Search for the cell housing the specified text and yield its [x, y] center coordinate. 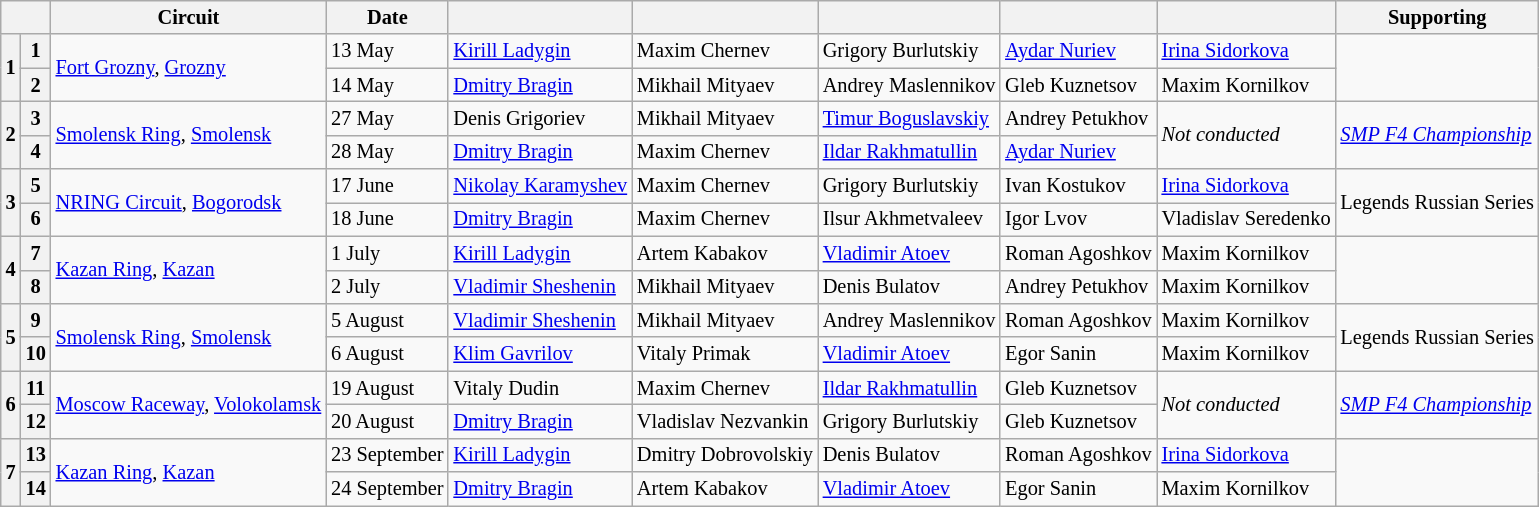
24 September [387, 489]
Timur Boguslavskiy [909, 118]
Denis Grigoriev [540, 118]
Dmitry Dobrovolskiy [725, 455]
10 [36, 354]
Vitaly Primak [725, 354]
Ivan Kostukov [1078, 186]
2 July [387, 287]
11 [36, 388]
Circuit [188, 17]
Vladislav Seredenko [1246, 219]
18 June [387, 219]
9 [36, 320]
6 August [387, 354]
17 June [387, 186]
Vitaly Dudin [540, 388]
20 August [387, 421]
Ilsur Akhmetvaleev [909, 219]
Igor Lvov [1078, 219]
Moscow Raceway, Volokolamsk [188, 404]
27 May [387, 118]
14 [36, 489]
28 May [387, 152]
Fort Grozny, Grozny [188, 68]
13 May [387, 51]
23 September [387, 455]
Supporting [1438, 17]
Nikolay Karamyshev [540, 186]
Klim Gavrilov [540, 354]
19 August [387, 388]
NRING Circuit, Bogorodsk [188, 202]
13 [36, 455]
Vladislav Nezvankin [725, 421]
14 May [387, 85]
12 [36, 421]
Date [387, 17]
1 July [387, 253]
5 August [387, 320]
8 [36, 287]
